For the text-containing cell, return its midpoint in (X, Y) coordinate format. 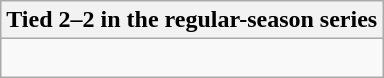
Tied 2–2 in the regular-season series (192, 20)
